Find where the given text appears and provide that cell's center as (X, Y) coordinate. 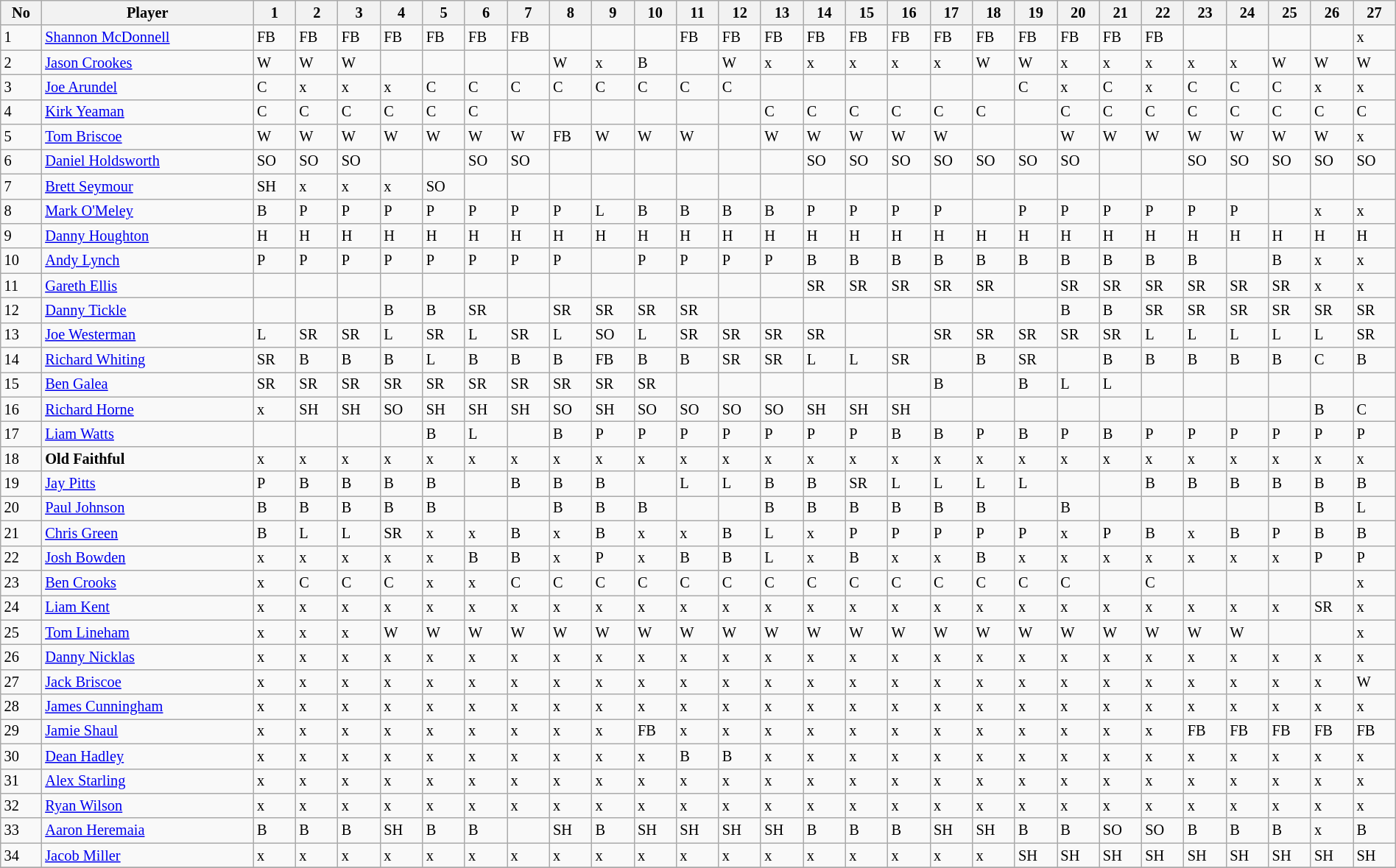
Joe Westerman (147, 335)
Liam Watts (147, 434)
No (21, 13)
Dean Hadley (147, 756)
Gareth Ellis (147, 286)
Mark O'Meley (147, 211)
Jamie Shaul (147, 731)
James Cunningham (147, 707)
Tom Lineham (147, 632)
Player (147, 13)
Brett Seymour (147, 186)
Shannon McDonnell (147, 38)
30 (21, 756)
28 (21, 707)
31 (21, 781)
Danny Nicklas (147, 657)
Danny Houghton (147, 236)
Jacob Miller (147, 855)
Ben Galea (147, 384)
Paul Johnson (147, 508)
Richard Whiting (147, 360)
Tom Briscoe (147, 137)
Jack Briscoe (147, 682)
Andy Lynch (147, 261)
34 (21, 855)
Ben Crooks (147, 582)
Ryan Wilson (147, 805)
Jay Pitts (147, 484)
Daniel Holdsworth (147, 161)
Kirk Yeaman (147, 112)
Richard Horne (147, 409)
Chris Green (147, 533)
Danny Tickle (147, 310)
Old Faithful (147, 459)
Liam Kent (147, 607)
Alex Starling (147, 781)
Joe Arundel (147, 87)
33 (21, 830)
Aaron Heremaia (147, 830)
29 (21, 731)
Jason Crookes (147, 63)
32 (21, 805)
Josh Bowden (147, 558)
